Pinpoint the cell where the given text exists, returning its [X, Y] midpoint coordinate. 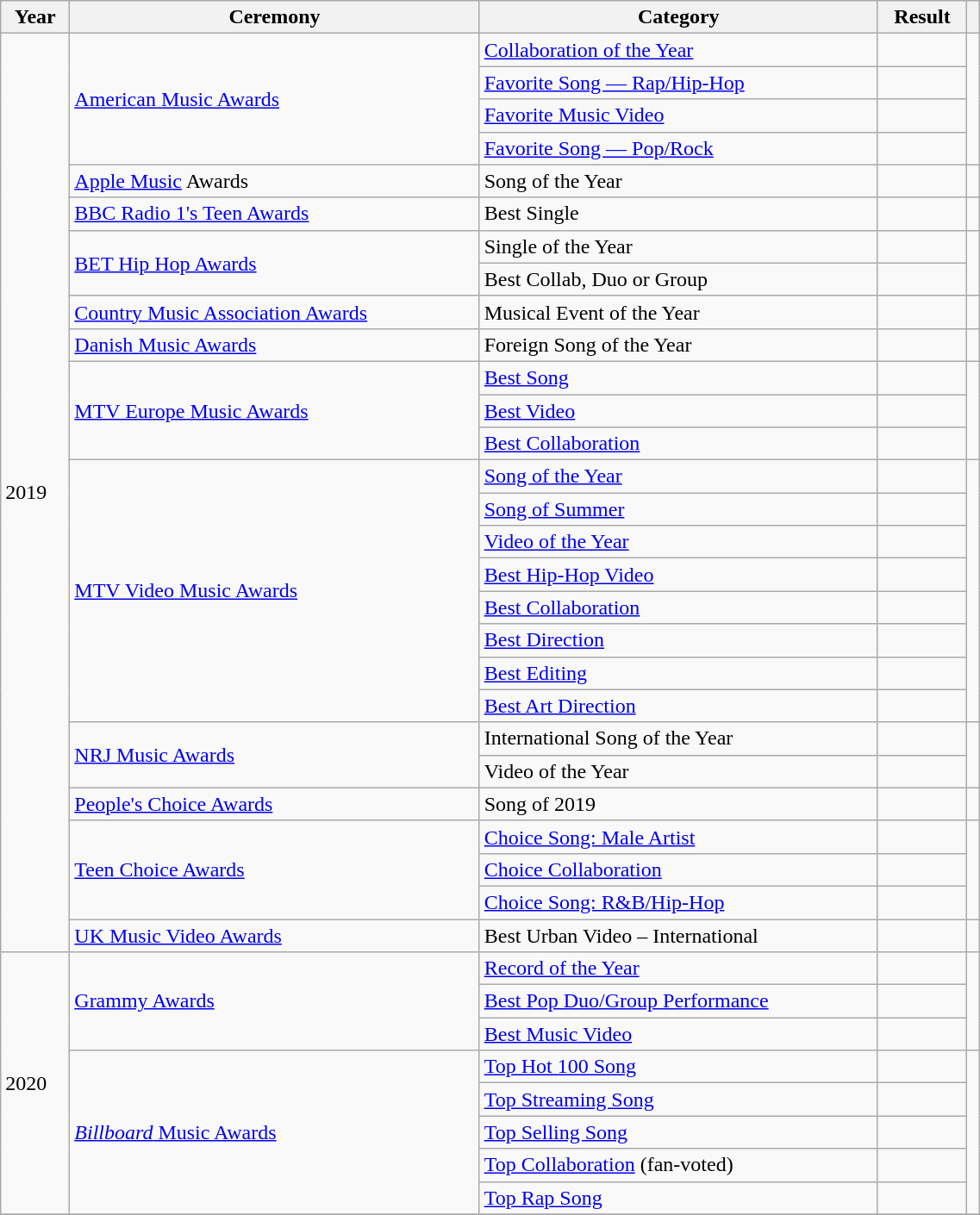
Best Song [678, 377]
Teen Choice Awards [274, 869]
Best Art Direction [678, 706]
Favorite Song — Pop/Rock [678, 148]
Top Selling Song [678, 1132]
NRJ Music Awards [274, 755]
Song of Summer [678, 509]
Best Direction [678, 640]
Favorite Music Video [678, 115]
Song of 2019 [678, 804]
Choice Song: Male Artist [678, 837]
Best Urban Video – International [678, 935]
Top Collaboration (fan-voted) [678, 1165]
MTV Europe Music Awards [274, 410]
Danish Music Awards [274, 345]
Grammy Awards [274, 1001]
Best Single [678, 214]
Best Pop Duo/Group Performance [678, 1001]
Foreign Song of the Year [678, 345]
Best Editing [678, 673]
Best Video [678, 411]
Choice Song: R&B/Hip-Hop [678, 902]
2020 [35, 1083]
BET Hip Hop Awards [274, 263]
Best Collab, Duo or Group [678, 279]
People's Choice Awards [274, 804]
Billboard Music Awards [274, 1132]
BBC Radio 1's Teen Awards [274, 214]
American Music Awards [274, 99]
Best Music Video [678, 1034]
Choice Collaboration [678, 869]
Year [35, 17]
Favorite Song — Rap/Hip-Hop [678, 83]
2019 [35, 493]
Category [678, 17]
Top Rap Song [678, 1198]
Collaboration of the Year [678, 50]
Country Music Association Awards [274, 312]
Ceremony [274, 17]
Result [922, 17]
Best Hip-Hop Video [678, 575]
MTV Video Music Awards [274, 591]
Top Hot 100 Song [678, 1067]
Apple Music Awards [274, 181]
Single of the Year [678, 246]
Musical Event of the Year [678, 312]
Record of the Year [678, 969]
International Song of the Year [678, 738]
UK Music Video Awards [274, 935]
Top Streaming Song [678, 1100]
